From the cell containing the given text, extract its center point as (x, y) coordinate. 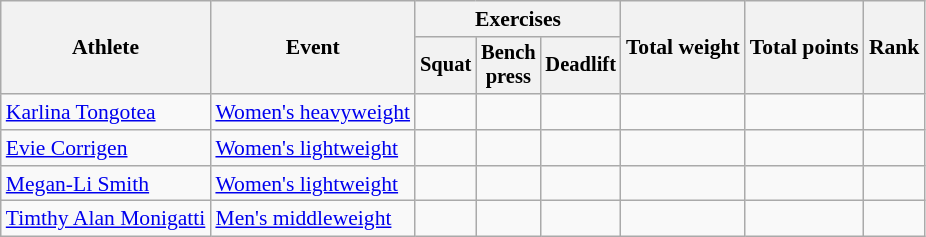
Total points (804, 48)
Rank (894, 48)
Event (312, 48)
Evie Corrigen (106, 148)
Athlete (106, 48)
Timthy Alan Monigatti (106, 219)
Men's middleweight (312, 219)
Deadlift (581, 66)
Benchpress (508, 66)
Exercises (518, 19)
Total weight (683, 48)
Karlina Tongotea (106, 112)
Squat (446, 66)
Women's heavyweight (312, 112)
Megan-Li Smith (106, 184)
